Provide the (x, y) coordinate of the cell's center where the given text is located.  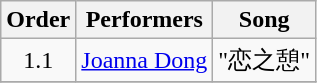
Order (38, 20)
Song (264, 20)
Performers (144, 20)
Joanna Dong (144, 60)
1.1 (38, 60)
"恋之憩" (264, 60)
